From the cell containing the given text, extract its center point as (x, y) coordinate. 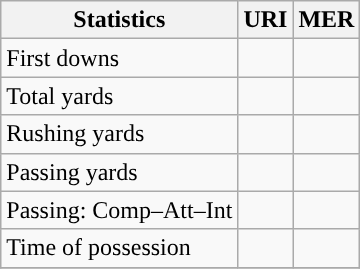
MER (326, 20)
Passing yards (120, 172)
First downs (120, 58)
URI (266, 20)
Passing: Comp–Att–Int (120, 210)
Statistics (120, 20)
Rushing yards (120, 134)
Time of possession (120, 248)
Total yards (120, 96)
